From the cell containing the given text, extract its center point as (x, y) coordinate. 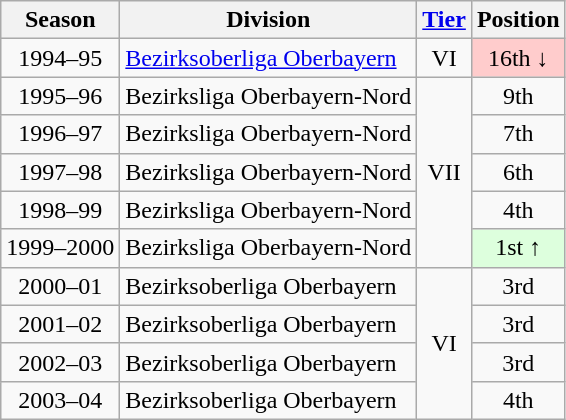
1994–95 (60, 58)
6th (518, 172)
VII (444, 172)
1999–2000 (60, 248)
2000–01 (60, 286)
2001–02 (60, 324)
Position (518, 20)
1996–97 (60, 134)
2002–03 (60, 362)
Season (60, 20)
1997–98 (60, 172)
2003–04 (60, 400)
1995–96 (60, 96)
1998–99 (60, 210)
Tier (444, 20)
7th (518, 134)
Division (268, 20)
9th (518, 96)
1st ↑ (518, 248)
16th ↓ (518, 58)
